Extract the [X, Y] coordinate from the center of the cell holding the provided text.  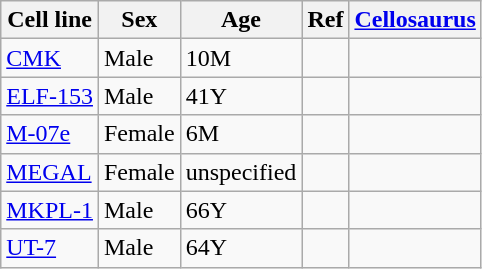
64Y [241, 248]
Sex [139, 20]
MKPL-1 [50, 210]
MEGAL [50, 172]
6M [241, 134]
Ref [326, 20]
Cellosaurus [415, 20]
66Y [241, 210]
Age [241, 20]
unspecified [241, 172]
CMK [50, 58]
M-07e [50, 134]
UT-7 [50, 248]
10M [241, 58]
ELF-153 [50, 96]
41Y [241, 96]
Cell line [50, 20]
